Detect which cell encompasses the target text, then output its [x, y] center coordinate. 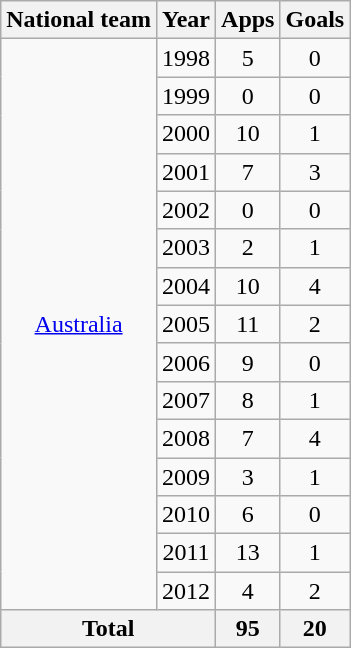
13 [248, 553]
National team [79, 20]
2000 [186, 134]
2007 [186, 400]
2004 [186, 286]
Australia [79, 324]
2003 [186, 248]
2012 [186, 591]
2005 [186, 324]
2001 [186, 172]
2009 [186, 477]
2002 [186, 210]
95 [248, 629]
2010 [186, 515]
11 [248, 324]
1999 [186, 96]
9 [248, 362]
Goals [315, 20]
2006 [186, 362]
8 [248, 400]
Apps [248, 20]
2008 [186, 438]
Total [108, 629]
20 [315, 629]
5 [248, 58]
Year [186, 20]
1998 [186, 58]
2011 [186, 553]
6 [248, 515]
